Return the (x, y) coordinate for the center point of the cell that contains the specified text.  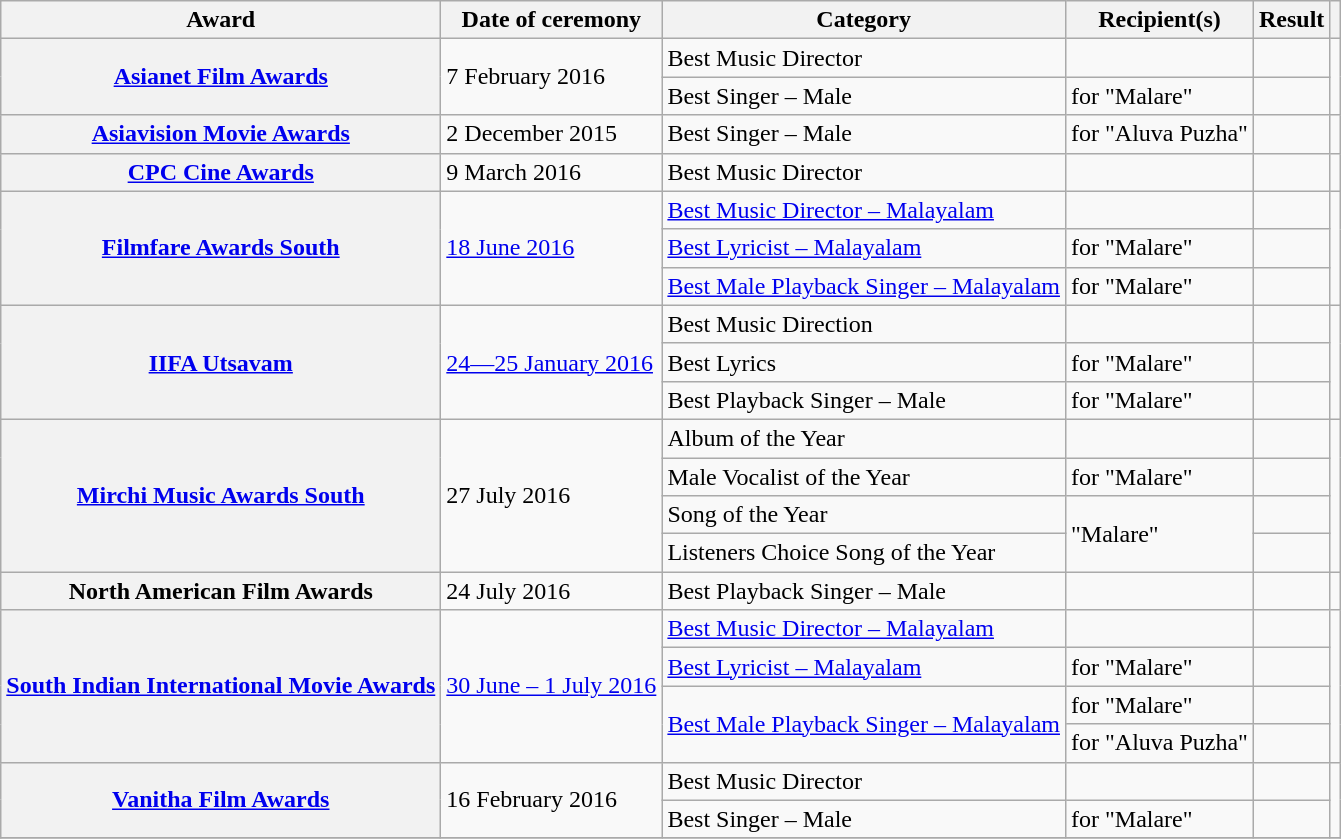
Best Music Direction (864, 324)
18 June 2016 (552, 248)
Male Vocalist of the Year (864, 477)
16 February 2016 (552, 800)
Mirchi Music Awards South (221, 495)
2 December 2015 (552, 134)
IIFA Utsavam (221, 362)
Asianet Film Awards (221, 77)
24—25 January 2016 (552, 362)
"Malare" (1159, 534)
Recipient(s) (1159, 20)
9 March 2016 (552, 172)
Best Lyrics (864, 362)
30 June – 1 July 2016 (552, 686)
Listeners Choice Song of the Year (864, 553)
24 July 2016 (552, 591)
South Indian International Movie Awards (221, 686)
Result (1291, 20)
Award (221, 20)
Category (864, 20)
Date of ceremony (552, 20)
7 February 2016 (552, 77)
Asiavision Movie Awards (221, 134)
27 July 2016 (552, 495)
Song of the Year (864, 515)
CPC Cine Awards (221, 172)
Album of the Year (864, 438)
Filmfare Awards South (221, 248)
Vanitha Film Awards (221, 800)
North American Film Awards (221, 591)
